From the cell containing the given text, extract its center point as (x, y) coordinate. 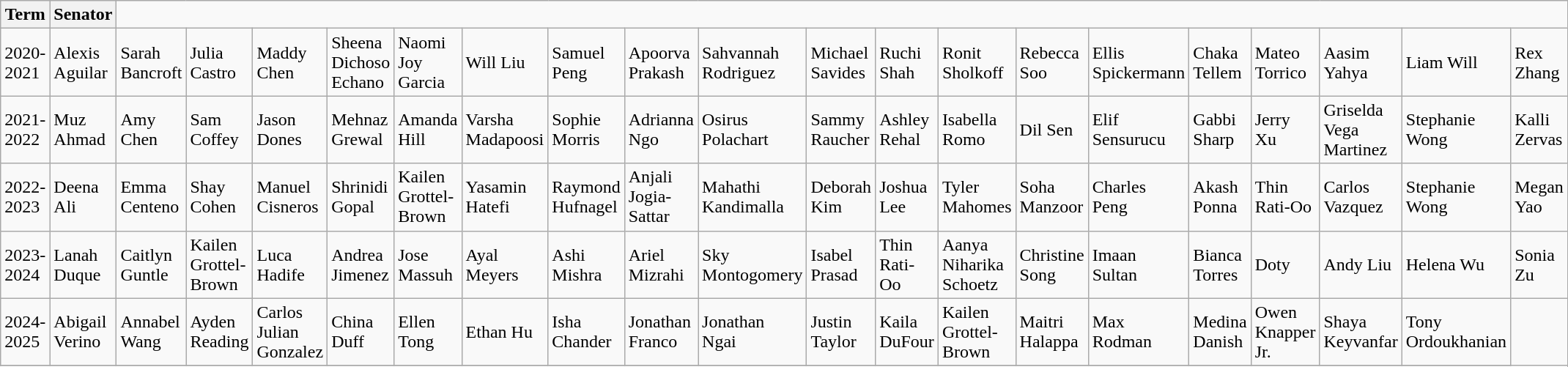
Julia Castro (220, 62)
Sahvannah Rodriguez (752, 62)
Ethan Hu (505, 332)
Andy Liu (1361, 264)
Charles Peng (1139, 197)
Owen Knapper Jr. (1285, 332)
Muz Ahmad (84, 130)
Elif Sensurucu (1139, 130)
Deborah Kim (841, 197)
Alexis Aguilar (84, 62)
Helena Wu (1456, 264)
Kalli Zervas (1539, 130)
Rebecca Soo (1052, 62)
Christine Song (1052, 264)
Caitlyn Guntle (151, 264)
Varsha Madapoosi (505, 130)
China Duff (360, 332)
Medina Danish (1220, 332)
Sam Coffey (220, 130)
Jerry Xu (1285, 130)
Maitri Halappa (1052, 332)
Griselda Vega Martinez (1361, 130)
Megan Yao (1539, 197)
Ayden Reading (220, 332)
Osirus Polachart (752, 130)
Luca Hadife (290, 264)
Senator (84, 15)
Jonathan Franco (661, 332)
Ruchi Shah (907, 62)
Bianca Torres (1220, 264)
2023-2024 (25, 264)
Shaya Keyvanfar (1361, 332)
Anjali Jogia-Sattar (661, 197)
Will Liu (505, 62)
Joshua Lee (907, 197)
Mahathi Kandimalla (752, 197)
Mateo Torrico (1285, 62)
Sonia Zu (1539, 264)
Liam Will (1456, 62)
Shrinidi Gopal (360, 197)
Kaila DuFour (907, 332)
Andrea Jimenez (360, 264)
Isabel Prasad (841, 264)
Annabel Wang (151, 332)
Adrianna Ngo (661, 130)
Yasamin Hatefi (505, 197)
Akash Ponna (1220, 197)
Samuel Peng (586, 62)
Ronit Sholkoff (977, 62)
Soha Manzoor (1052, 197)
Amy Chen (151, 130)
Ashi Mishra (586, 264)
Lanah Duque (84, 264)
Chaka Tellem (1220, 62)
Sarah Bancroft (151, 62)
Ayal Meyers (505, 264)
Maddy Chen (290, 62)
Manuel Cisneros (290, 197)
Carlos Julian Gonzalez (290, 332)
Ellis Spickermann (1139, 62)
Justin Taylor (841, 332)
Gabbi Sharp (1220, 130)
Isha Chander (586, 332)
2024-2025 (25, 332)
Shay Cohen (220, 197)
Max Rodman (1139, 332)
2022-2023 (25, 197)
Michael Savides (841, 62)
Apoorva Prakash (661, 62)
Doty (1285, 264)
Dil Sen (1052, 130)
Deena Ali (84, 197)
Term (25, 15)
Abigail Verino (84, 332)
Ariel Mizrahi (661, 264)
Tony Ordoukhanian (1456, 332)
Isabella Romo (977, 130)
Mehnaz Grewal (360, 130)
Raymond Hufnagel (586, 197)
Ellen Tong (428, 332)
2021-2022 (25, 130)
Emma Centeno (151, 197)
Sammy Raucher (841, 130)
Tyler Mahomes (977, 197)
Naomi Joy Garcia (428, 62)
Sheena Dichoso Echano (360, 62)
Sophie Morris (586, 130)
Ashley Rehal (907, 130)
Jonathan Ngai (752, 332)
Rex Zhang (1539, 62)
Sky Montogomery (752, 264)
Amanda Hill (428, 130)
Jason Dones (290, 130)
2020-2021 (25, 62)
Imaan Sultan (1139, 264)
Carlos Vazquez (1361, 197)
Aanya Niharika Schoetz (977, 264)
Aasim Yahya (1361, 62)
Jose Massuh (428, 264)
